Locate the cell with the specified text and output its [X, Y] center coordinate. 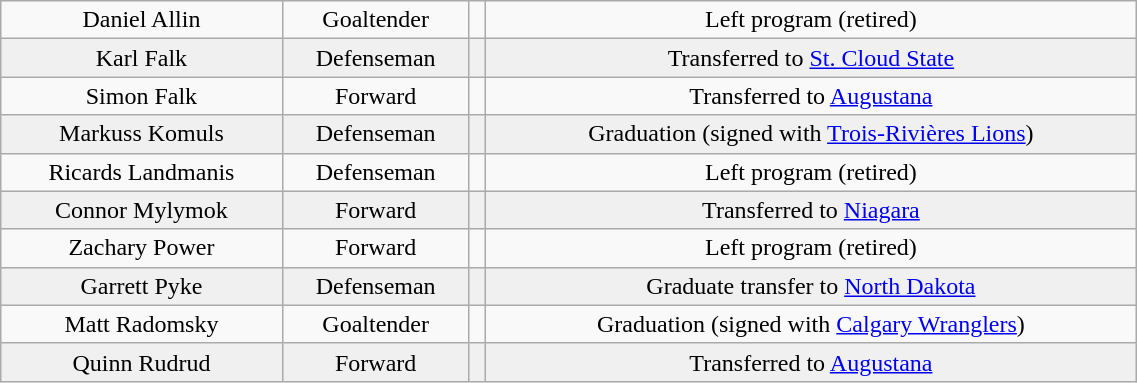
Simon Falk [142, 96]
Ricards Landmanis [142, 172]
Karl Falk [142, 58]
Transferred to St. Cloud State [811, 58]
Garrett Pyke [142, 286]
Matt Radomsky [142, 324]
Zachary Power [142, 248]
Quinn Rudrud [142, 362]
Transferred to Niagara [811, 210]
Daniel Allin [142, 20]
Graduation (signed with Calgary Wranglers) [811, 324]
Graduate transfer to North Dakota [811, 286]
Connor Mylymok [142, 210]
Markuss Komuls [142, 134]
Graduation (signed with Trois-Rivières Lions) [811, 134]
